Find where the given text appears and provide that cell's center as [X, Y] coordinate. 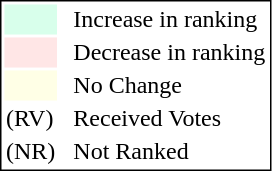
(RV) [30, 119]
Not Ranked [170, 151]
Received Votes [170, 119]
No Change [170, 85]
Decrease in ranking [170, 53]
(NR) [30, 151]
Increase in ranking [170, 19]
